Provide the [X, Y] coordinate of the cell's center where the given text is located.  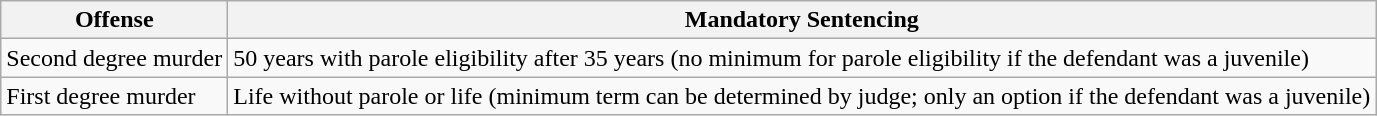
Second degree murder [114, 58]
Mandatory Sentencing [802, 20]
50 years with parole eligibility after 35 years (no minimum for parole eligibility if the defendant was a juvenile) [802, 58]
Offense [114, 20]
First degree murder [114, 96]
Life without parole or life (minimum term can be determined by judge; only an option if the defendant was a juvenile) [802, 96]
